Search for the cell housing the specified text and yield its (X, Y) center coordinate. 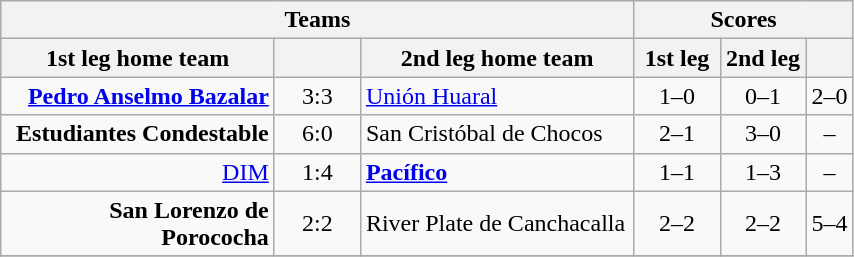
Pedro Anselmo Bazalar (138, 96)
1st leg home team (138, 58)
San Cristóbal de Chocos (497, 134)
River Plate de Canchacalla (497, 224)
3–0 (763, 134)
1–3 (763, 172)
2nd leg (763, 58)
0–1 (763, 96)
1st leg (677, 58)
2–0 (830, 96)
2nd leg home team (497, 58)
1:4 (317, 172)
6:0 (317, 134)
5–4 (830, 224)
Scores (744, 20)
Pacífico (497, 172)
1–1 (677, 172)
2–1 (677, 134)
3:3 (317, 96)
DIM (138, 172)
Estudiantes Condestable (138, 134)
Teams (318, 20)
San Lorenzo de Porococha (138, 224)
1–0 (677, 96)
2:2 (317, 224)
Unión Huaral (497, 96)
